Output the (X, Y) coordinate of the center of the cell containing the given text.  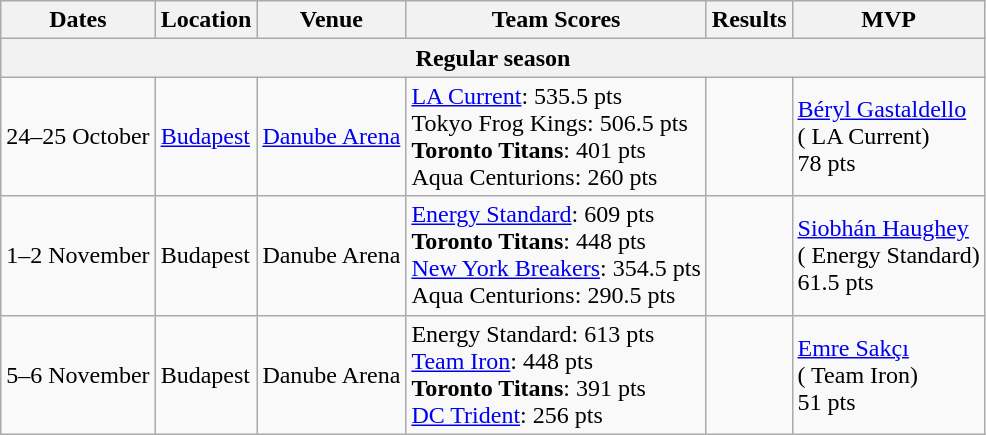
1–2 November (78, 256)
Regular season (493, 58)
Venue (332, 20)
Results (749, 20)
24–25 October (78, 136)
Team Scores (556, 20)
LA Current: 535.5 pts Tokyo Frog Kings: 506.5 pts Toronto Titans: 401 pts Aqua Centurions: 260 pts (556, 136)
Béryl Gastaldello( LA Current)78 pts (888, 136)
Energy Standard: 613 pts Team Iron: 448 pts Toronto Titans: 391 pts DC Trident: 256 pts (556, 374)
5–6 November (78, 374)
Siobhán Haughey( Energy Standard)61.5 pts (888, 256)
Energy Standard: 609 pts Toronto Titans: 448 pts New York Breakers: 354.5 pts Aqua Centurions: 290.5 pts (556, 256)
Dates (78, 20)
Location (206, 20)
Emre Sakçı( Team Iron)51 pts (888, 374)
MVP (888, 20)
